Scan for the cell matching the given text and deliver its (x, y) coordinate at center. 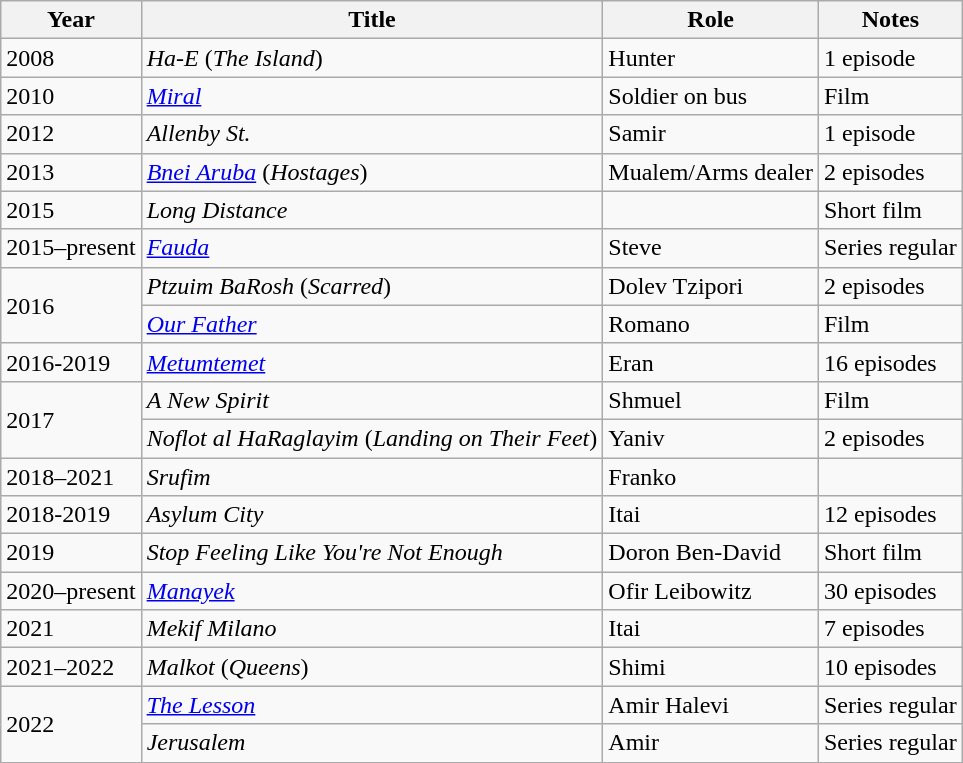
Soldier on bus (711, 96)
Franko (711, 477)
2018-2019 (71, 515)
2016 (71, 305)
2022 (71, 724)
Mekif Milano (372, 629)
30 episodes (890, 591)
2017 (71, 419)
Amir Halevi (711, 705)
Fauda (372, 248)
Yaniv (711, 438)
2008 (71, 58)
10 episodes (890, 667)
2015–present (71, 248)
2013 (71, 172)
Dolev Tzipori (711, 286)
2019 (71, 553)
2020–present (71, 591)
Role (711, 20)
A New Spirit (372, 400)
Our Father (372, 324)
Malkot (Queens) (372, 667)
Noflot al HaRaglayim (Landing on Their Feet) (372, 438)
16 episodes (890, 362)
Allenby St. (372, 134)
Romano (711, 324)
2018–2021 (71, 477)
Ptzuim BaRosh (Scarred) (372, 286)
2015 (71, 210)
Ha-E (The Island) (372, 58)
Manayek (372, 591)
2012 (71, 134)
Amir (711, 743)
Title (372, 20)
Stop Feeling Like You're Not Enough (372, 553)
2021–2022 (71, 667)
Hunter (711, 58)
Srufim (372, 477)
Mualem/Arms dealer (711, 172)
12 episodes (890, 515)
Shmuel (711, 400)
Year (71, 20)
2016-2019 (71, 362)
Asylum City (372, 515)
Bnei Aruba (Hostages) (372, 172)
2010 (71, 96)
Steve (711, 248)
Doron Ben-David (711, 553)
Jerusalem (372, 743)
Eran (711, 362)
Miral (372, 96)
2021 (71, 629)
7 episodes (890, 629)
Notes (890, 20)
The Lesson (372, 705)
Long Distance (372, 210)
Ofir Leibowitz (711, 591)
Samir (711, 134)
Shimi (711, 667)
Metumtemet (372, 362)
